From the cell containing the given text, extract its center point as [X, Y] coordinate. 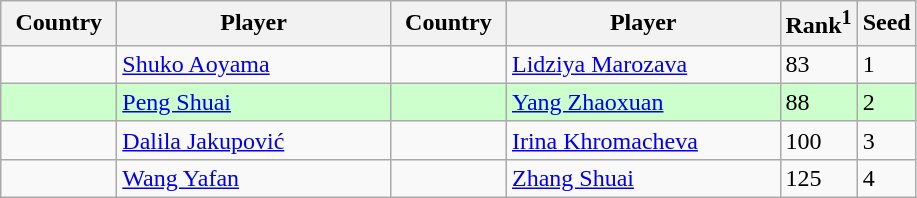
Yang Zhaoxuan [643, 102]
125 [818, 178]
3 [886, 140]
Zhang Shuai [643, 178]
83 [818, 64]
88 [818, 102]
4 [886, 178]
Peng Shuai [254, 102]
Dalila Jakupović [254, 140]
Rank1 [818, 24]
Seed [886, 24]
100 [818, 140]
2 [886, 102]
Irina Khromacheva [643, 140]
Lidziya Marozava [643, 64]
Wang Yafan [254, 178]
1 [886, 64]
Shuko Aoyama [254, 64]
